Pinpoint the cell where the given text exists, returning its [X, Y] midpoint coordinate. 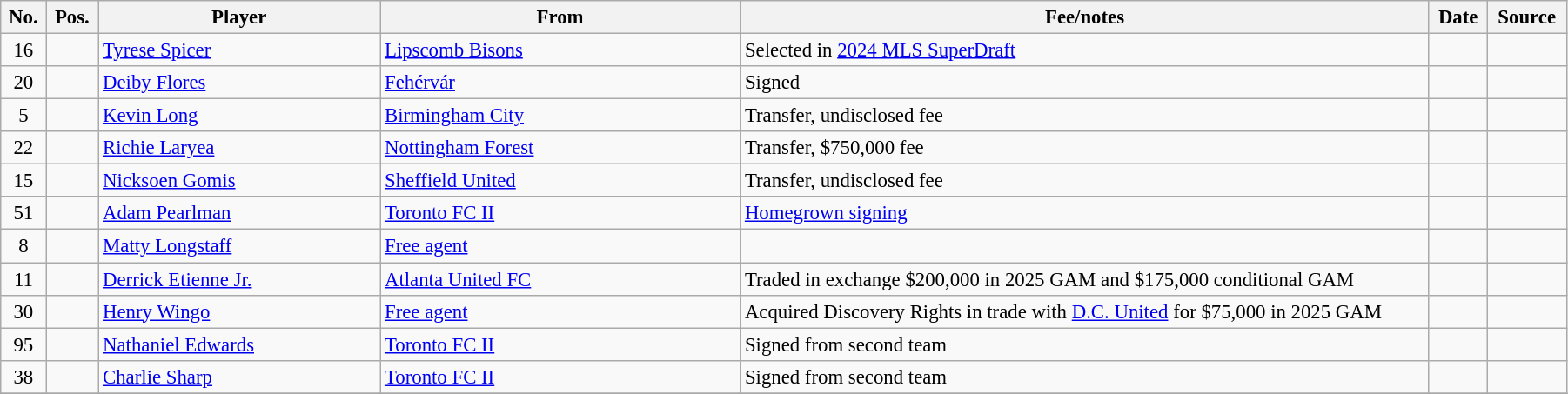
Tyrese Spicer [239, 50]
Adam Pearlman [239, 213]
20 [23, 83]
Transfer, $750,000 fee [1085, 148]
Nicksoen Gomis [239, 181]
95 [23, 344]
Signed [1085, 83]
From [560, 17]
Pos. [72, 17]
Charlie Sharp [239, 377]
Richie Laryea [239, 148]
Lipscomb Bisons [560, 50]
Kevin Long [239, 116]
16 [23, 50]
Source [1527, 17]
Derrick Etienne Jr. [239, 279]
Nottingham Forest [560, 148]
Atlanta United FC [560, 279]
Sheffield United [560, 181]
51 [23, 213]
Selected in 2024 MLS SuperDraft [1085, 50]
8 [23, 246]
Fehérvár [560, 83]
5 [23, 116]
30 [23, 311]
Acquired Discovery Rights in trade with D.C. United for $75,000 in 2025 GAM [1085, 311]
22 [23, 148]
15 [23, 181]
Deiby Flores [239, 83]
Player [239, 17]
Fee/notes [1085, 17]
No. [23, 17]
Traded in exchange $200,000 in 2025 GAM and $175,000 conditional GAM [1085, 279]
38 [23, 377]
Matty Longstaff [239, 246]
Nathaniel Edwards [239, 344]
Birmingham City [560, 116]
11 [23, 279]
Homegrown signing [1085, 213]
Henry Wingo [239, 311]
Date [1457, 17]
